Detect which cell encompasses the target text, then output its (X, Y) center coordinate. 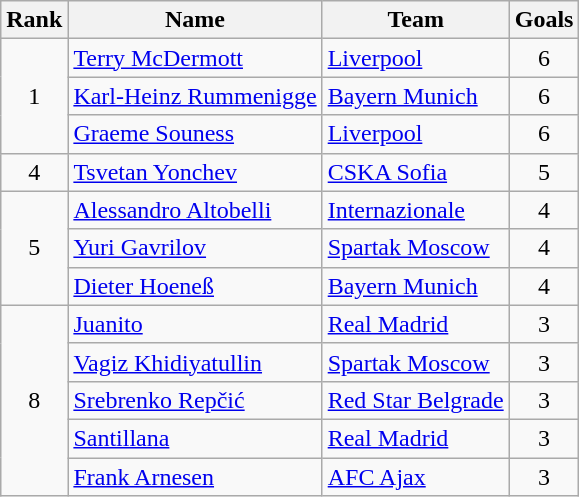
Alessandro Altobelli (195, 210)
Name (195, 20)
AFC Ajax (416, 477)
Dieter Hoeneß (195, 286)
Srebrenko Repčić (195, 400)
Santillana (195, 438)
Terry McDermott (195, 58)
Karl-Heinz Rummenigge (195, 96)
1 (34, 96)
Red Star Belgrade (416, 400)
Team (416, 20)
Frank Arnesen (195, 477)
8 (34, 400)
CSKA Sofia (416, 172)
Rank (34, 20)
Juanito (195, 324)
Internazionale (416, 210)
Tsvetan Yonchev (195, 172)
Vagiz Khidiyatullin (195, 362)
Yuri Gavrilov (195, 248)
Goals (544, 20)
Graeme Souness (195, 134)
